Capture the cell that displays the provided text and extract its [x, y] central coordinate. 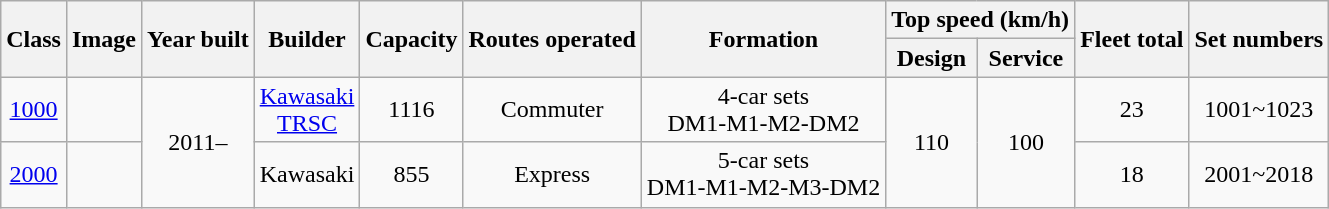
Kawasaki [307, 174]
Design [932, 58]
Commuter [552, 110]
Formation [763, 39]
4-car setsDM1-M1-M2-DM2 [763, 110]
Class [34, 39]
Image [104, 39]
2000 [34, 174]
Capacity [412, 39]
Builder [307, 39]
23 [1132, 110]
18 [1132, 174]
Routes operated [552, 39]
KawasakiTRSC [307, 110]
Express [552, 174]
100 [1026, 142]
Service [1026, 58]
Set numbers [1259, 39]
1000 [34, 110]
1001~1023 [1259, 110]
1116 [412, 110]
Year built [198, 39]
110 [932, 142]
2011– [198, 142]
Top speed (km/h) [980, 20]
Fleet total [1132, 39]
855 [412, 174]
2001~2018 [1259, 174]
5-car setsDM1-M1-M2-M3-DM2 [763, 174]
